Pinpoint the cell where the given text exists, returning its [X, Y] midpoint coordinate. 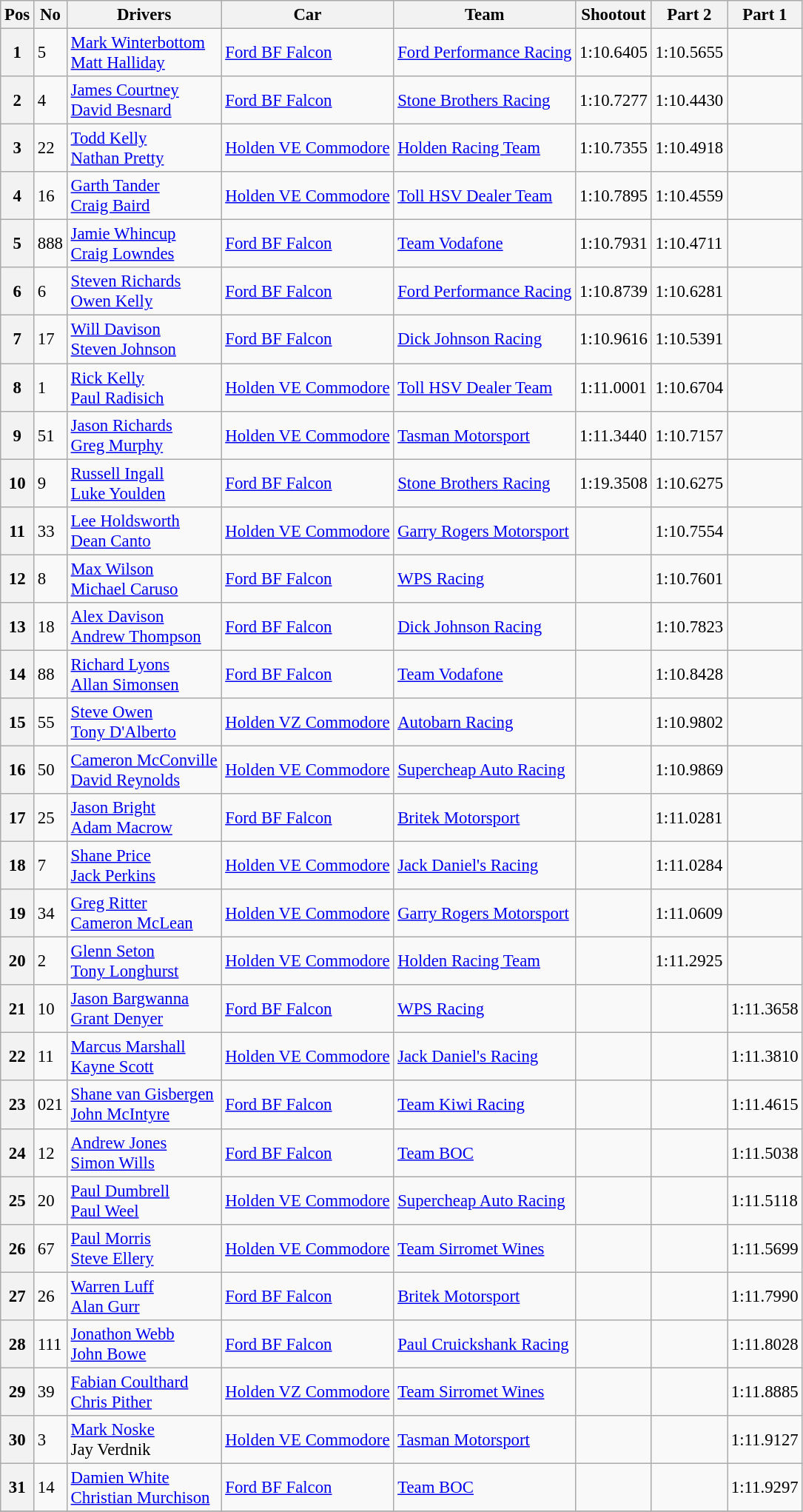
24 [18, 1152]
1:10.8428 [689, 674]
1:11.0281 [689, 817]
Jason Bright Adam Macrow [144, 817]
67 [50, 1248]
Alex Davison Andrew Thompson [144, 626]
1:11.0284 [689, 866]
1:10.6275 [689, 483]
Paul Dumbrell Paul Weel [144, 1201]
Team Kiwi Racing [485, 1105]
1:11.5118 [765, 1201]
1:10.7554 [689, 530]
Shane Price Jack Perkins [144, 866]
30 [18, 1439]
1:19.3508 [614, 483]
1:10.8739 [614, 292]
Steve Owen Tony D'Alberto [144, 723]
1:10.4430 [689, 101]
Marcus Marshall Kayne Scott [144, 1057]
Jason Richards Greg Murphy [144, 435]
Richard Lyons Allan Simonsen [144, 674]
1:11.9297 [765, 1487]
Warren Luff Alan Gurr [144, 1296]
1:10.6405 [614, 53]
Mark Winterbottom Matt Halliday [144, 53]
Autobarn Racing [485, 723]
Pos [18, 15]
1:10.5655 [689, 53]
Part 2 [689, 15]
1:10.6704 [689, 388]
1:11.2925 [689, 961]
19 [18, 914]
Team [485, 15]
1:10.5391 [689, 339]
50 [50, 770]
1:10.7601 [689, 579]
55 [50, 723]
Max Wilson Michael Caruso [144, 579]
888 [50, 244]
Fabian Coulthard Chris Pither [144, 1392]
1:10.9802 [689, 723]
Mark Noske Jay Verdnik [144, 1439]
James Courtney David Besnard [144, 101]
15 [18, 723]
No [50, 15]
Todd Kelly Nathan Pretty [144, 148]
Shootout [614, 15]
Garth Tander Craig Baird [144, 195]
1:11.4615 [765, 1105]
1:10.6281 [689, 292]
31 [18, 1487]
Shane van Gisbergen John McIntyre [144, 1105]
1:10.4559 [689, 195]
Russell Ingall Luke Youlden [144, 483]
1:11.7990 [765, 1296]
1:11.9127 [765, 1439]
51 [50, 435]
111 [50, 1345]
1:11.0001 [614, 388]
1:11.0609 [689, 914]
1:11.3440 [614, 435]
1:11.8885 [765, 1392]
1:10.7931 [614, 244]
34 [50, 914]
13 [18, 626]
23 [18, 1105]
1:10.7277 [614, 101]
Part 1 [765, 15]
Andrew Jones Simon Wills [144, 1152]
Drivers [144, 15]
Paul Cruickshank Racing [485, 1345]
Will Davison Steven Johnson [144, 339]
1:10.7895 [614, 195]
Paul Morris Steve Ellery [144, 1248]
Glenn Seton Tony Longhurst [144, 961]
1:10.7157 [689, 435]
1:11.5038 [765, 1152]
Car [308, 15]
021 [50, 1105]
1:11.3658 [765, 1008]
Lee Holdsworth Dean Canto [144, 530]
Steven Richards Owen Kelly [144, 292]
1:11.8028 [765, 1345]
1:10.4711 [689, 244]
Damien White Christian Murchison [144, 1487]
1:11.3810 [765, 1057]
Jonathon Webb John Bowe [144, 1345]
Rick Kelly Paul Radisich [144, 388]
Jason Bargwanna Grant Denyer [144, 1008]
33 [50, 530]
1:10.7355 [614, 148]
Greg Ritter Cameron McLean [144, 914]
1:11.5699 [765, 1248]
88 [50, 674]
1:10.7823 [689, 626]
39 [50, 1392]
1:10.4918 [689, 148]
29 [18, 1392]
21 [18, 1008]
28 [18, 1345]
27 [18, 1296]
Cameron McConville David Reynolds [144, 770]
1:10.9616 [614, 339]
1:10.9869 [689, 770]
Jamie Whincup Craig Lowndes [144, 244]
